Search for the cell housing the specified text and yield its (x, y) center coordinate. 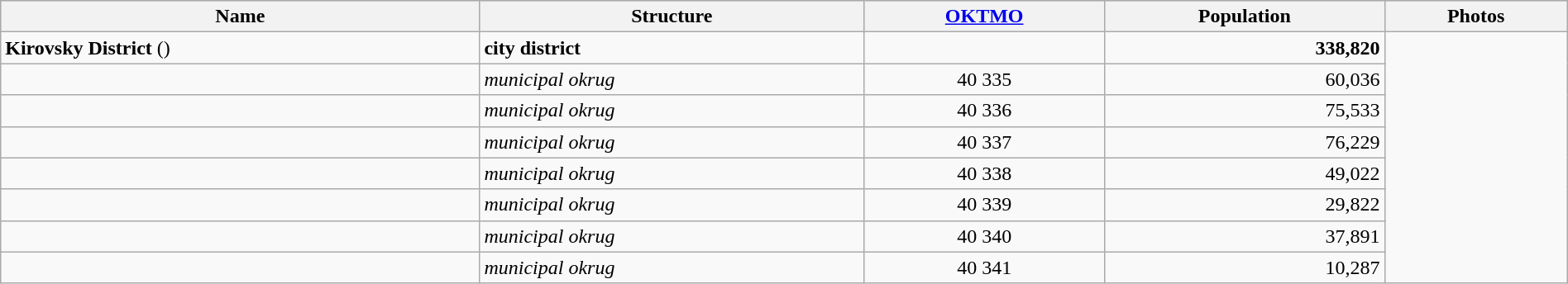
40 338 (984, 173)
37,891 (1245, 236)
40 339 (984, 205)
Structure (672, 17)
40 335 (984, 79)
OKTMO (984, 17)
60,036 (1245, 79)
10,287 (1245, 267)
40 336 (984, 111)
40 340 (984, 236)
29,822 (1245, 205)
76,229 (1245, 142)
Photos (1475, 17)
Name (240, 17)
40 341 (984, 267)
Population (1245, 17)
75,533 (1245, 111)
city district (672, 48)
338,820 (1245, 48)
49,022 (1245, 173)
40 337 (984, 142)
Kirovsky District () (240, 48)
